Determine the [X, Y] coordinate at the center of the cell enclosing the given text.  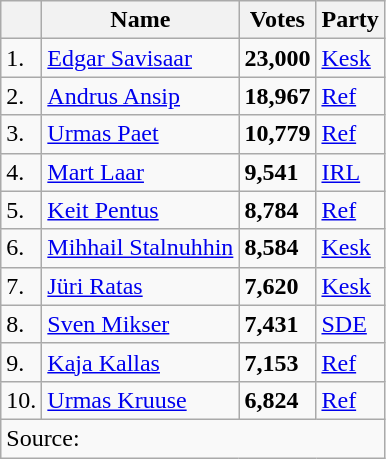
Urmas Kruuse [140, 400]
Name [140, 20]
9,541 [278, 172]
IRL [350, 172]
SDE [350, 324]
4. [22, 172]
Keit Pentus [140, 210]
2. [22, 96]
Party [350, 20]
6,824 [278, 400]
8,584 [278, 248]
8. [22, 324]
3. [22, 134]
Jüri Ratas [140, 286]
10. [22, 400]
Source: [193, 438]
1. [22, 58]
7. [22, 286]
5. [22, 210]
Sven Mikser [140, 324]
18,967 [278, 96]
Votes [278, 20]
10,779 [278, 134]
9. [22, 362]
Andrus Ansip [140, 96]
Mart Laar [140, 172]
Mihhail Stalnuhhin [140, 248]
Urmas Paet [140, 134]
Kaja Kallas [140, 362]
7,153 [278, 362]
Edgar Savisaar [140, 58]
8,784 [278, 210]
23,000 [278, 58]
7,431 [278, 324]
7,620 [278, 286]
6. [22, 248]
